For the text-containing cell, return its midpoint in (x, y) coordinate format. 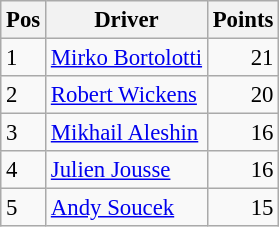
Mikhail Aleshin (127, 133)
Robert Wickens (127, 95)
Driver (127, 20)
4 (24, 170)
20 (242, 95)
21 (242, 58)
5 (24, 208)
3 (24, 133)
Points (242, 20)
Mirko Bortolotti (127, 58)
Andy Soucek (127, 208)
Pos (24, 20)
2 (24, 95)
15 (242, 208)
1 (24, 58)
Julien Jousse (127, 170)
